Capture the cell that displays the provided text and extract its (x, y) central coordinate. 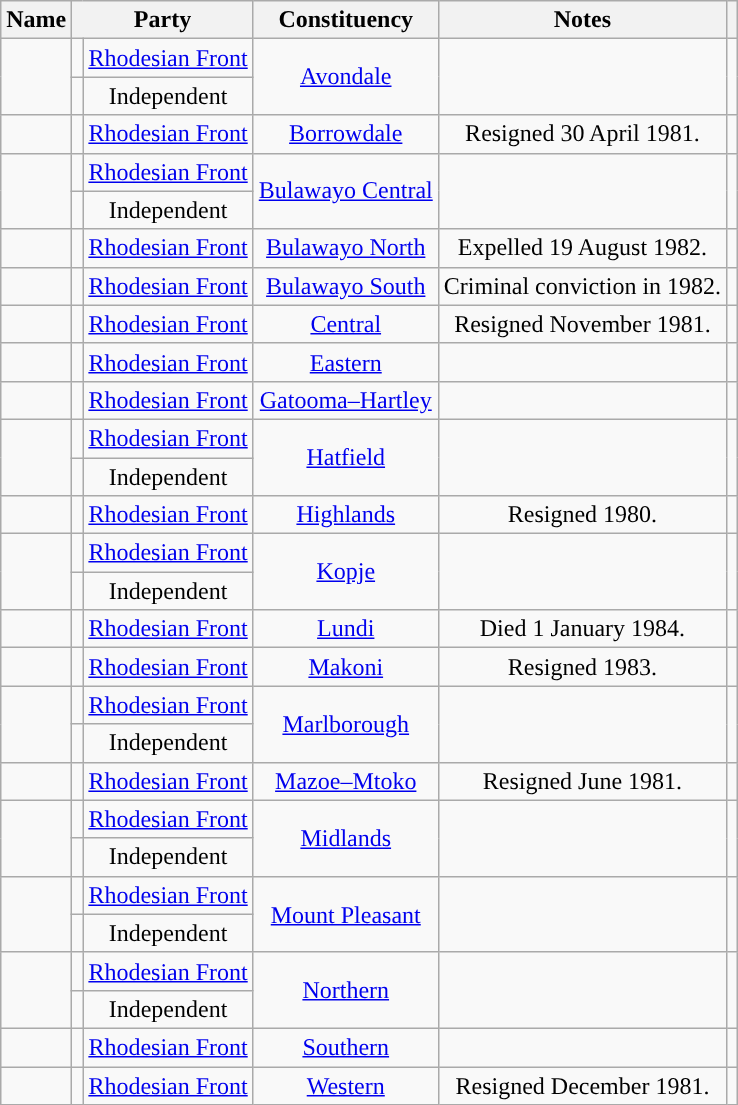
Hatfield (346, 457)
Resigned December 1981. (582, 1085)
Bulawayo South (346, 286)
Gatooma–Hartley (346, 400)
Bulawayo North (346, 248)
Resigned June 1981. (582, 781)
Highlands (346, 515)
Western (346, 1085)
Marlborough (346, 724)
Bulawayo Central (346, 191)
Lundi (346, 629)
Resigned 30 April 1981. (582, 134)
Criminal conviction in 1982. (582, 286)
Party (162, 20)
Makoni (346, 667)
Mazoe–Mtoko (346, 781)
Eastern (346, 362)
Name (36, 20)
Died 1 January 1984. (582, 629)
Resigned November 1981. (582, 324)
Mount Pleasant (346, 914)
Resigned 1983. (582, 667)
Central (346, 324)
Northern (346, 990)
Midlands (346, 838)
Southern (346, 1047)
Resigned 1980. (582, 515)
Expelled 19 August 1982. (582, 248)
Avondale (346, 77)
Borrowdale (346, 134)
Kopje (346, 572)
Notes (582, 20)
Constituency (346, 20)
